From the cell containing the given text, extract its center point as (x, y) coordinate. 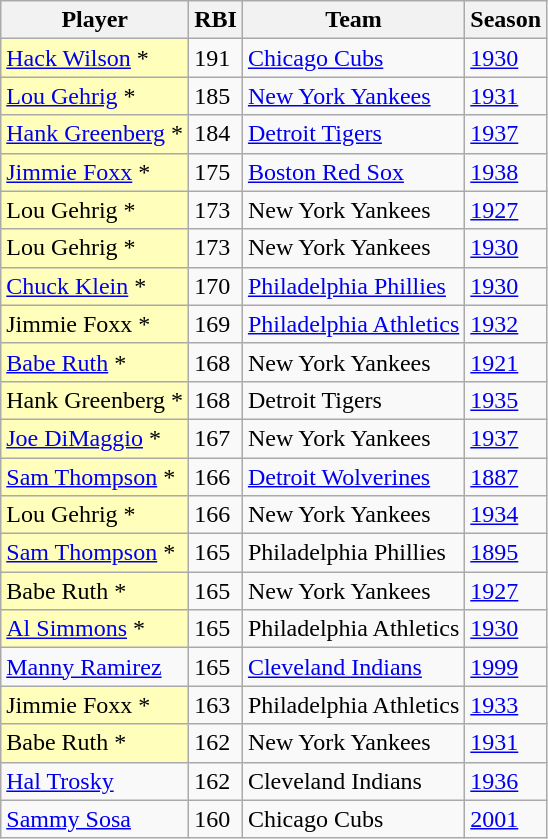
1936 (506, 781)
170 (216, 286)
RBI (216, 20)
Al Simmons * (95, 629)
Hal Trosky (95, 781)
167 (216, 438)
Player (95, 20)
Chuck Klein * (95, 286)
Season (506, 20)
1938 (506, 172)
1895 (506, 553)
2001 (506, 819)
1999 (506, 667)
185 (216, 96)
Boston Red Sox (353, 172)
1887 (506, 477)
1932 (506, 324)
Hack Wilson * (95, 58)
160 (216, 819)
1934 (506, 515)
163 (216, 705)
Manny Ramirez (95, 667)
Joe DiMaggio * (95, 438)
169 (216, 324)
Team (353, 20)
Sammy Sosa (95, 819)
Detroit Wolverines (353, 477)
1921 (506, 362)
184 (216, 134)
1935 (506, 400)
1933 (506, 705)
175 (216, 172)
191 (216, 58)
